Scan for the cell matching the given text and deliver its (x, y) coordinate at center. 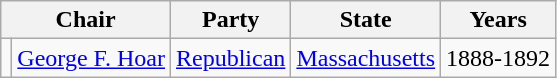
Republican (230, 58)
George F. Hoar (92, 58)
State (366, 20)
1888-1892 (498, 58)
Massachusetts (366, 58)
Party (230, 20)
Years (498, 20)
Chair (86, 20)
